Find where the given text appears and provide that cell's center as (x, y) coordinate. 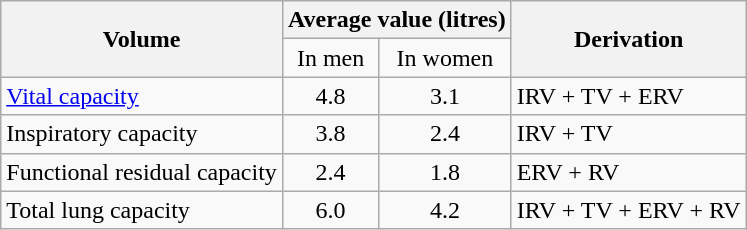
Functional residual capacity (142, 172)
Average value (litres) (396, 20)
1.8 (445, 172)
In women (445, 58)
Derivation (628, 39)
ERV + RV (628, 172)
IRV + TV + ERV (628, 96)
IRV + TV (628, 134)
6.0 (330, 210)
Total lung capacity (142, 210)
4.2 (445, 210)
IRV + TV + ERV + RV (628, 210)
4.8 (330, 96)
Volume (142, 39)
In men (330, 58)
3.8 (330, 134)
3.1 (445, 96)
Vital capacity (142, 96)
Inspiratory capacity (142, 134)
